Scan for the cell matching the given text and deliver its [X, Y] coordinate at center. 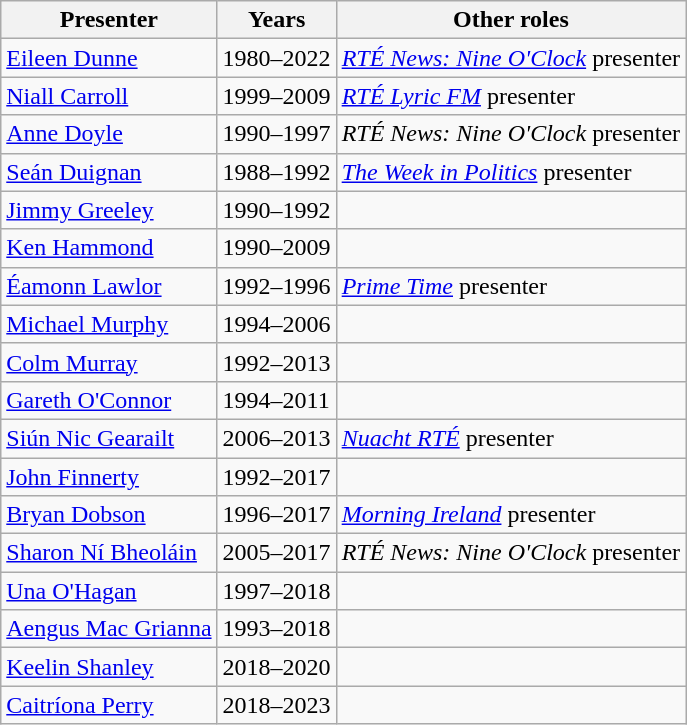
Michael Murphy [109, 324]
2018–2020 [276, 667]
Colm Murray [109, 362]
Sharon Ní Bheoláin [109, 553]
John Finnerty [109, 477]
1994–2006 [276, 324]
Siún Nic Gearailt [109, 438]
2005–2017 [276, 553]
1992–2017 [276, 477]
1992–1996 [276, 286]
Years [276, 20]
Caitríona Perry [109, 705]
1997–2018 [276, 591]
Morning Ireland presenter [510, 515]
Aengus Mac Grianna [109, 629]
The Week in Politics presenter [510, 172]
Gareth O'Connor [109, 400]
Eileen Dunne [109, 58]
Una O'Hagan [109, 591]
1990–1997 [276, 134]
Seán Duignan [109, 172]
Other roles [510, 20]
Jimmy Greeley [109, 210]
1992–2013 [276, 362]
2006–2013 [276, 438]
1994–2011 [276, 400]
Keelin Shanley [109, 667]
1990–2009 [276, 248]
1993–2018 [276, 629]
Bryan Dobson [109, 515]
1996–2017 [276, 515]
2018–2023 [276, 705]
1988–1992 [276, 172]
Niall Carroll [109, 96]
Ken Hammond [109, 248]
Anne Doyle [109, 134]
Nuacht RTÉ presenter [510, 438]
1990–1992 [276, 210]
1999–2009 [276, 96]
Éamonn Lawlor [109, 286]
RTÉ Lyric FM presenter [510, 96]
Prime Time presenter [510, 286]
1980–2022 [276, 58]
Presenter [109, 20]
